For the text-containing cell, return its midpoint in [X, Y] coordinate format. 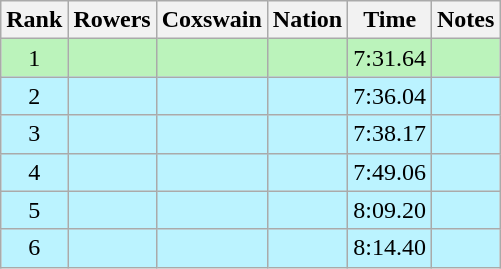
7:49.06 [390, 172]
7:38.17 [390, 134]
Time [390, 20]
8:14.40 [390, 248]
Notes [465, 20]
4 [34, 172]
1 [34, 58]
6 [34, 248]
3 [34, 134]
2 [34, 96]
Rank [34, 20]
7:31.64 [390, 58]
8:09.20 [390, 210]
Rowers [112, 20]
7:36.04 [390, 96]
Coxswain [212, 20]
5 [34, 210]
Nation [307, 20]
